Determine the [X, Y] coordinate at the center of the cell enclosing the given text.  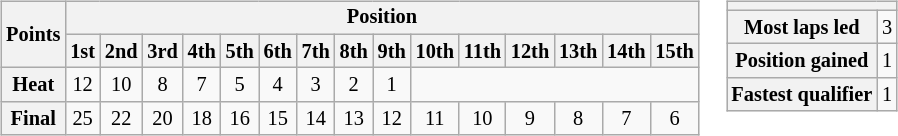
16 [240, 119]
25 [82, 119]
5th [240, 51]
2 [354, 85]
4th [202, 51]
4 [278, 85]
12th [530, 51]
9 [530, 119]
Final [33, 119]
6th [278, 51]
Points [33, 34]
15th [674, 51]
10th [435, 51]
7th [316, 51]
14 [316, 119]
11th [482, 51]
15 [278, 119]
1st [82, 51]
Fastest qualifier [802, 95]
13 [354, 119]
Position gained [802, 61]
18 [202, 119]
20 [162, 119]
11 [435, 119]
3rd [162, 51]
2nd [122, 51]
22 [122, 119]
9th [392, 51]
Most laps led [802, 27]
13th [578, 51]
Heat [33, 85]
14th [626, 51]
5 [240, 85]
8th [354, 51]
Position [382, 18]
6 [674, 119]
